From the cell containing the given text, extract its center point as [x, y] coordinate. 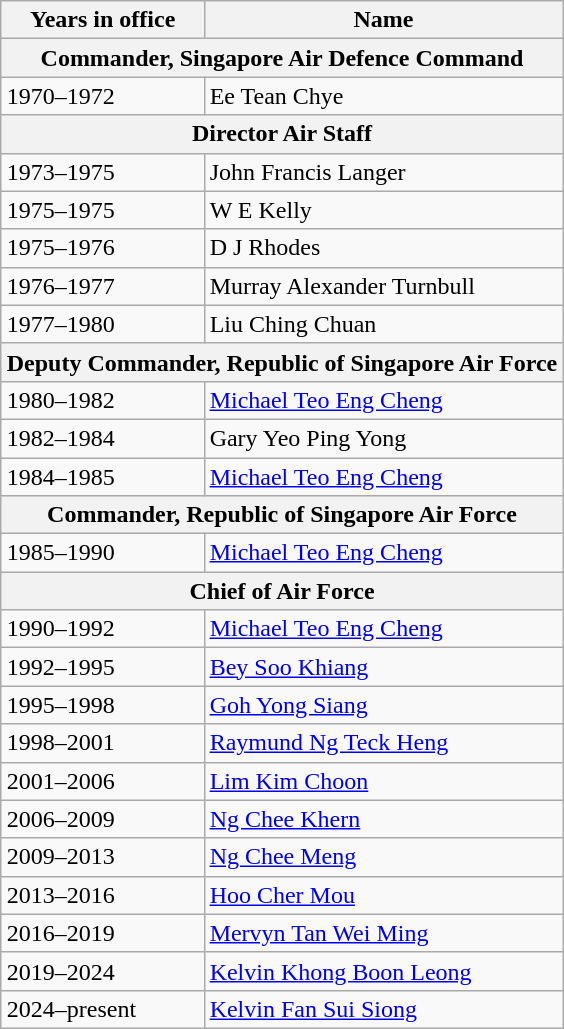
2009–2013 [102, 857]
1990–1992 [102, 629]
Ng Chee Meng [384, 857]
Ng Chee Khern [384, 819]
1980–1982 [102, 400]
D J Rhodes [384, 248]
1995–1998 [102, 705]
1977–1980 [102, 324]
Years in office [102, 20]
Lim Kim Choon [384, 781]
1984–1985 [102, 477]
1975–1976 [102, 248]
2019–2024 [102, 971]
Kelvin Fan Sui Siong [384, 1009]
2006–2009 [102, 819]
1985–1990 [102, 553]
Hoo Cher Mou [384, 895]
W E Kelly [384, 210]
Mervyn Tan Wei Ming [384, 933]
1992–1995 [102, 667]
Gary Yeo Ping Yong [384, 438]
Raymund Ng Teck Heng [384, 743]
1970–1972 [102, 96]
Name [384, 20]
Chief of Air Force [282, 591]
Kelvin Khong Boon Leong [384, 971]
Commander, Republic of Singapore Air Force [282, 515]
1975–1975 [102, 210]
Ee Tean Chye [384, 96]
John Francis Langer [384, 172]
Deputy Commander, Republic of Singapore Air Force [282, 362]
Goh Yong Siang [384, 705]
1973–1975 [102, 172]
Murray Alexander Turnbull [384, 286]
Director Air Staff [282, 134]
Liu Ching Chuan [384, 324]
2016–2019 [102, 933]
1976–1977 [102, 286]
1998–2001 [102, 743]
1982–1984 [102, 438]
2013–2016 [102, 895]
2024–present [102, 1009]
2001–2006 [102, 781]
Bey Soo Khiang [384, 667]
Commander, Singapore Air Defence Command [282, 58]
